Identify which cell holds the provided text, then report its [x, y] central coordinate. 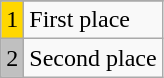
1 [12, 20]
Second place [93, 58]
First place [93, 20]
2 [12, 58]
